Provide the (X, Y) coordinate of the cell's center where the given text is located.  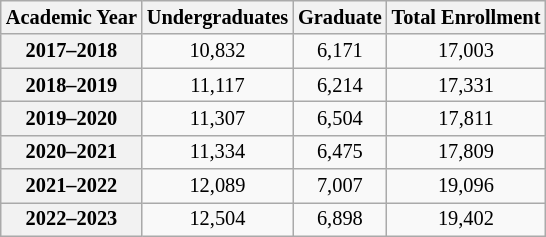
17,003 (466, 51)
2021–2022 (72, 186)
2020–2021 (72, 152)
2019–2020 (72, 119)
11,117 (218, 85)
17,331 (466, 85)
11,334 (218, 152)
2022–2023 (72, 220)
Academic Year (72, 18)
12,504 (218, 220)
7,007 (340, 186)
17,809 (466, 152)
Total Enrollment (466, 18)
19,096 (466, 186)
6,898 (340, 220)
6,171 (340, 51)
Graduate (340, 18)
6,504 (340, 119)
11,307 (218, 119)
2018–2019 (72, 85)
12,089 (218, 186)
10,832 (218, 51)
6,214 (340, 85)
17,811 (466, 119)
19,402 (466, 220)
2017–2018 (72, 51)
Undergraduates (218, 18)
6,475 (340, 152)
